Output the [x, y] coordinate of the center of the cell containing the given text.  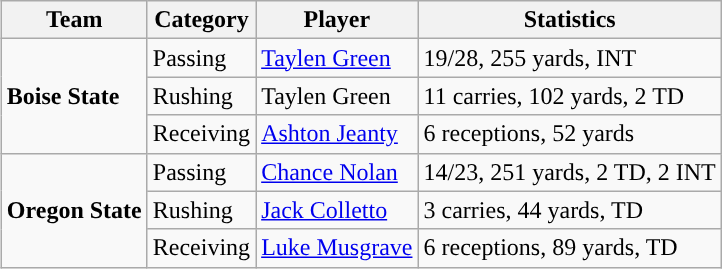
Oregon State [74, 210]
19/28, 255 yards, INT [570, 58]
Luke Musgrave [337, 248]
Statistics [570, 20]
Chance Nolan [337, 172]
14/23, 251 yards, 2 TD, 2 INT [570, 172]
Player [337, 20]
Ashton Jeanty [337, 134]
Boise State [74, 96]
6 receptions, 89 yards, TD [570, 248]
11 carries, 102 yards, 2 TD [570, 96]
Team [74, 20]
6 receptions, 52 yards [570, 134]
Jack Colletto [337, 210]
Category [201, 20]
3 carries, 44 yards, TD [570, 210]
